Search for the cell housing the specified text and yield its (X, Y) center coordinate. 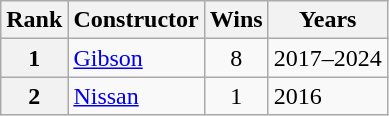
Rank (34, 20)
2017–2024 (328, 58)
2 (34, 96)
Nissan (136, 96)
Gibson (136, 58)
Constructor (136, 20)
Years (328, 20)
2016 (328, 96)
Wins (236, 20)
8 (236, 58)
